Provide the [X, Y] coordinate of the cell's center where the given text is located.  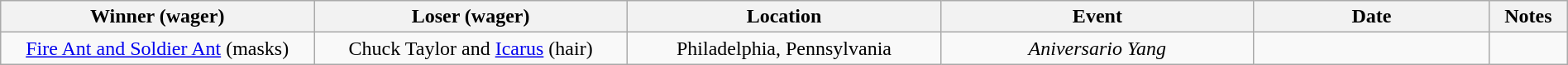
Location [784, 17]
Winner (wager) [157, 17]
Loser (wager) [471, 17]
Philadelphia, Pennsylvania [784, 48]
Fire Ant and Soldier Ant (masks) [157, 48]
Chuck Taylor and Icarus (hair) [471, 48]
Event [1097, 17]
Aniversario Yang [1097, 48]
Notes [1528, 17]
Date [1371, 17]
